Locate the cell with the specified text and output its (X, Y) center coordinate. 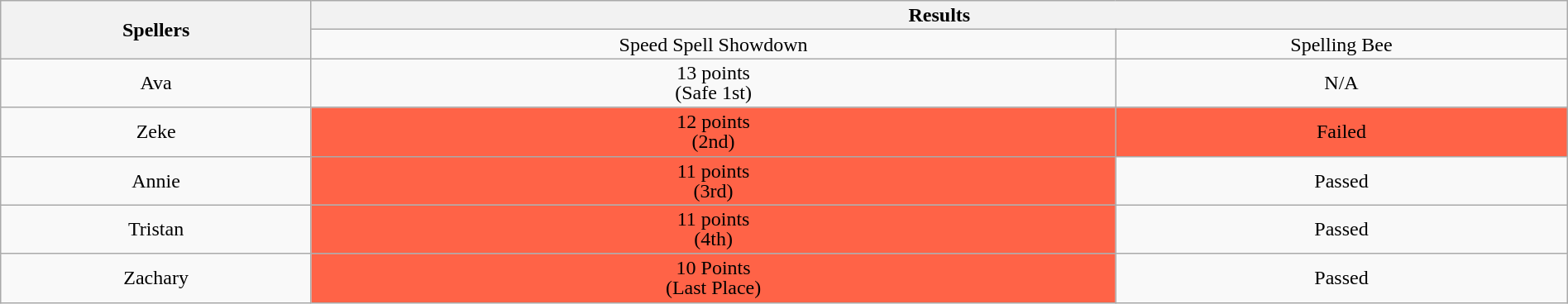
13 points(Safe 1st) (713, 83)
Spellers (156, 30)
Ava (156, 83)
Annie (156, 180)
Spelling Bee (1341, 45)
N/A (1341, 83)
10 Points(Last Place) (713, 278)
Results (939, 15)
12 points(2nd) (713, 132)
11 points(4th) (713, 230)
Failed (1341, 132)
Zeke (156, 132)
Speed Spell Showdown (713, 45)
Zachary (156, 278)
Tristan (156, 230)
11 points(3rd) (713, 180)
